Pinpoint the cell where the given text exists, returning its (x, y) midpoint coordinate. 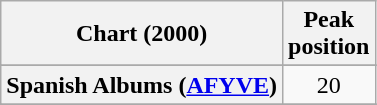
Chart (2000) (142, 34)
Peakposition (329, 34)
Spanish Albums (AFYVE) (142, 85)
20 (329, 85)
